Detect which cell encompasses the target text, then output its (x, y) center coordinate. 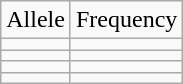
Allele (36, 20)
Frequency (126, 20)
